Extract the [x, y] coordinate from the center of the cell holding the provided text.  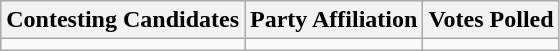
Contesting Candidates [123, 20]
Party Affiliation [334, 20]
Votes Polled [491, 20]
